Scan for the cell matching the given text and deliver its (x, y) coordinate at center. 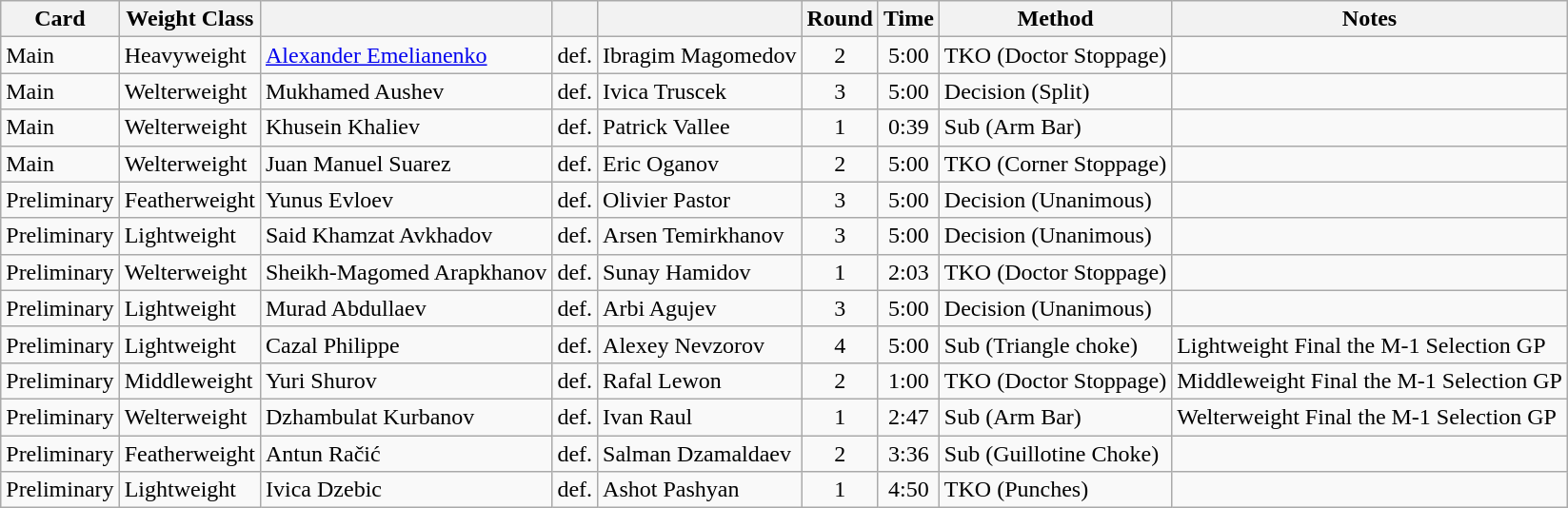
Murad Abdullaev (406, 308)
2:47 (908, 417)
Middleweight (189, 381)
Ivan Raul (700, 417)
Patrick Vallee (700, 127)
Salman Dzamaldaev (700, 454)
Ibragim Magomedov (700, 55)
Sub (Triangle choke) (1055, 344)
Sheikh-Magomed Arapkhanov (406, 272)
3:36 (908, 454)
Khusein Khaliev (406, 127)
4:50 (908, 490)
Rafal Lewon (700, 381)
Card (60, 19)
Cazal Philippe (406, 344)
Arsen Temirkhanov (700, 236)
Ashot Pashyan (700, 490)
Yunus Evloev (406, 200)
2:03 (908, 272)
0:39 (908, 127)
4 (840, 344)
Welterweight Final the M-1 Selection GP (1370, 417)
Method (1055, 19)
Olivier Pastor (700, 200)
Decision (Split) (1055, 91)
Middleweight Final the M-1 Selection GP (1370, 381)
Round (840, 19)
Antun Račić (406, 454)
Dzhambulat Kurbanov (406, 417)
Notes (1370, 19)
Sub (Guillotine Choke) (1055, 454)
Alexey Nevzorov (700, 344)
Yuri Shurov (406, 381)
Arbi Agujev (700, 308)
Ivica Dzebic (406, 490)
Ivica Truscek (700, 91)
TKO (Punches) (1055, 490)
Heavyweight (189, 55)
Time (908, 19)
Said Khamzat Avkhadov (406, 236)
Mukhamed Aushev (406, 91)
Lightweight Final the M-1 Selection GP (1370, 344)
1:00 (908, 381)
Weight Class (189, 19)
TKO (Corner Stoppage) (1055, 164)
Juan Manuel Suarez (406, 164)
Alexander Emelianenko (406, 55)
Sunay Hamidov (700, 272)
Eric Oganov (700, 164)
